Locate the cell with the specified text and output its (x, y) center coordinate. 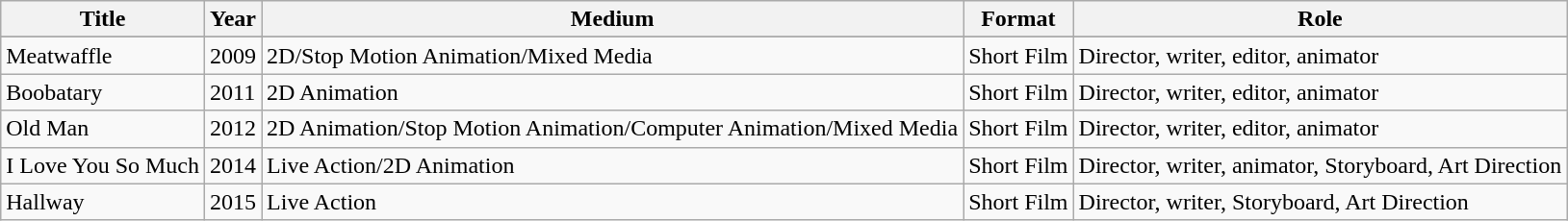
2012 (233, 129)
2014 (233, 165)
Year (233, 19)
Live Action (612, 202)
Boobatary (103, 92)
Meatwaffle (103, 56)
Medium (612, 19)
I Love You So Much (103, 165)
Role (1321, 19)
2D/Stop Motion Animation/Mixed Media (612, 56)
2009 (233, 56)
Format (1018, 19)
Hallway (103, 202)
2D Animation/Stop Motion Animation/Computer Animation/Mixed Media (612, 129)
Old Man (103, 129)
2D Animation (612, 92)
Director, writer, animator, Storyboard, Art Direction (1321, 165)
Title (103, 19)
Live Action/2D Animation (612, 165)
2015 (233, 202)
2011 (233, 92)
Director, writer, Storyboard, Art Direction (1321, 202)
